Return (x, y) of the center of cell containing provided text 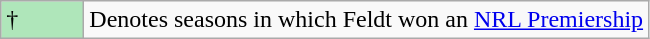
† (42, 20)
Denotes seasons in which Feldt won an NRL Premiership (366, 20)
